Output the (x, y) coordinate of the center of the cell containing the given text.  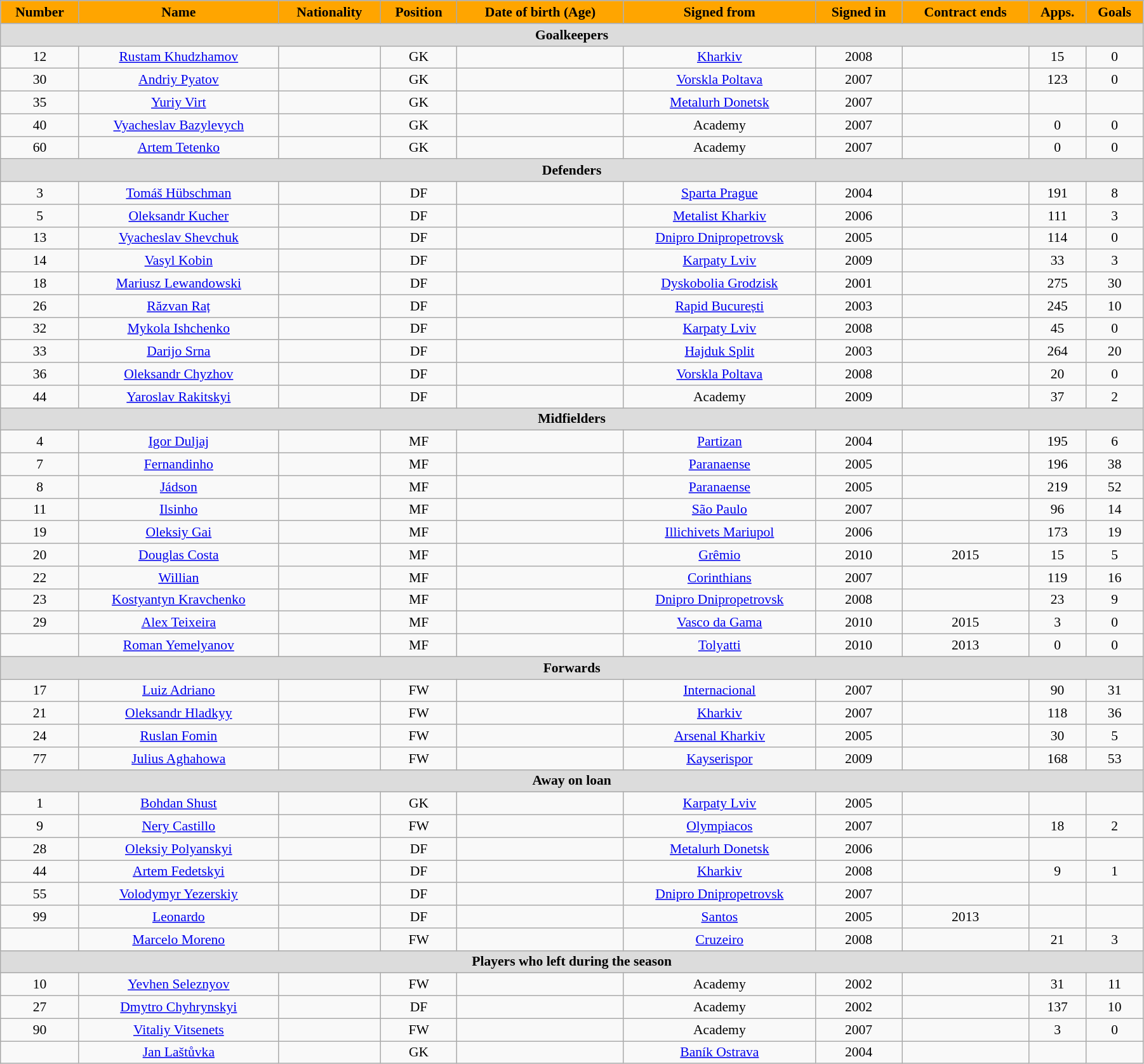
Midfielders (572, 419)
Number (40, 12)
37 (1057, 397)
219 (1057, 487)
Mykola Ishchenko (178, 329)
52 (1115, 487)
Signed from (719, 12)
77 (40, 759)
Rapid București (719, 306)
Nationality (329, 12)
Vitaliy Vitsenets (178, 1030)
35 (40, 103)
Răzvan Raț (178, 306)
29 (40, 623)
Tolyatti (719, 646)
Vasco da Gama (719, 623)
Goals (1115, 12)
195 (1057, 442)
Fernandinho (178, 465)
118 (1057, 714)
Bohdan Shust (178, 804)
2001 (858, 284)
38 (1115, 465)
Cruzeiro (719, 940)
22 (40, 578)
Away on loan (572, 781)
99 (40, 917)
Illichivets Mariupol (719, 533)
40 (40, 125)
Vasyl Kobin (178, 261)
Douglas Costa (178, 555)
4 (40, 442)
17 (40, 691)
173 (1057, 533)
Tomáš Hübschman (178, 193)
6 (1115, 442)
Roman Yemelyanov (178, 646)
119 (1057, 578)
Name (178, 12)
São Paulo (719, 510)
26 (40, 306)
16 (1115, 578)
24 (40, 736)
Nery Castillo (178, 827)
Partizan (719, 442)
Signed in (858, 12)
Marcelo Moreno (178, 940)
28 (40, 849)
Oleksandr Hladkyy (178, 714)
Oleksandr Kucher (178, 216)
Ruslan Fomin (178, 736)
Sparta Prague (719, 193)
Dyskobolia Grodzisk (719, 284)
Olympiacos (719, 827)
Apps. (1057, 12)
Rustam Khudzhamov (178, 57)
Yevhen Seleznyov (178, 985)
27 (40, 1007)
Forwards (572, 668)
111 (1057, 216)
Ilsinho (178, 510)
Andriy Pyatov (178, 80)
12 (40, 57)
168 (1057, 759)
Kayserispor (719, 759)
Yuriy Virt (178, 103)
Mariusz Lewandowski (178, 284)
Contract ends (966, 12)
Darijo Srna (178, 352)
Internacional (719, 691)
Hajduk Split (719, 352)
55 (40, 894)
Corinthians (719, 578)
32 (40, 329)
Goalkeepers (572, 35)
Artem Tetenko (178, 148)
Vyacheslav Bazylevych (178, 125)
123 (1057, 80)
Kostyantyn Kravchenko (178, 600)
Position (418, 12)
Volodymyr Yezerskiy (178, 894)
137 (1057, 1007)
196 (1057, 465)
245 (1057, 306)
191 (1057, 193)
Defenders (572, 171)
114 (1057, 238)
Baník Ostrava (719, 1053)
Oleksandr Chyzhov (178, 374)
Luiz Adriano (178, 691)
96 (1057, 510)
Dmytro Chyhrynskyi (178, 1007)
53 (1115, 759)
Vyacheslav Shevchuk (178, 238)
7 (40, 465)
Artem Fedetskyi (178, 872)
Yaroslav Rakitskyi (178, 397)
Santos (719, 917)
Date of birth (Age) (541, 12)
Oleksiy Polyanskyi (178, 849)
Players who left during the season (572, 962)
Willian (178, 578)
Grêmio (719, 555)
45 (1057, 329)
Alex Teixeira (178, 623)
Jádson (178, 487)
Julius Aghahowa (178, 759)
Igor Duljaj (178, 442)
275 (1057, 284)
264 (1057, 352)
Leonardo (178, 917)
13 (40, 238)
Metalist Kharkiv (719, 216)
Oleksiy Gai (178, 533)
Jan Laštůvka (178, 1053)
60 (40, 148)
Arsenal Kharkiv (719, 736)
